Capture the cell that displays the provided text and extract its [x, y] central coordinate. 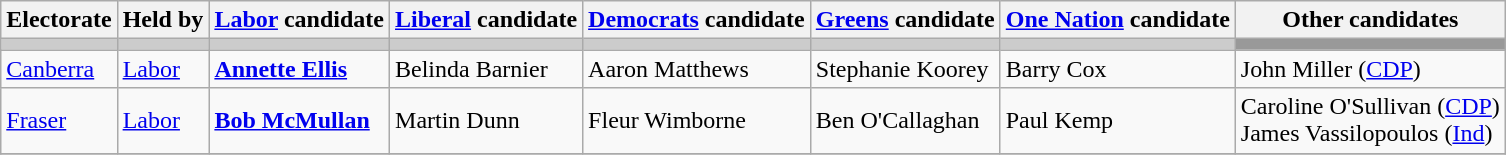
Belinda Barnier [486, 69]
Martin Dunn [486, 120]
Electorate [59, 20]
John Miller (CDP) [1370, 69]
Democrats candidate [697, 20]
Ben O'Callaghan [905, 120]
Annette Ellis [300, 69]
Labor candidate [300, 20]
Fraser [59, 120]
Fleur Wimborne [697, 120]
Canberra [59, 69]
Paul Kemp [1118, 120]
Held by [163, 20]
Other candidates [1370, 20]
Aaron Matthews [697, 69]
One Nation candidate [1118, 20]
Liberal candidate [486, 20]
Caroline O'Sullivan (CDP)James Vassilopoulos (Ind) [1370, 120]
Barry Cox [1118, 69]
Greens candidate [905, 20]
Stephanie Koorey [905, 69]
Bob McMullan [300, 120]
